Provide the (x, y) coordinate of the cell's center where the given text is located.  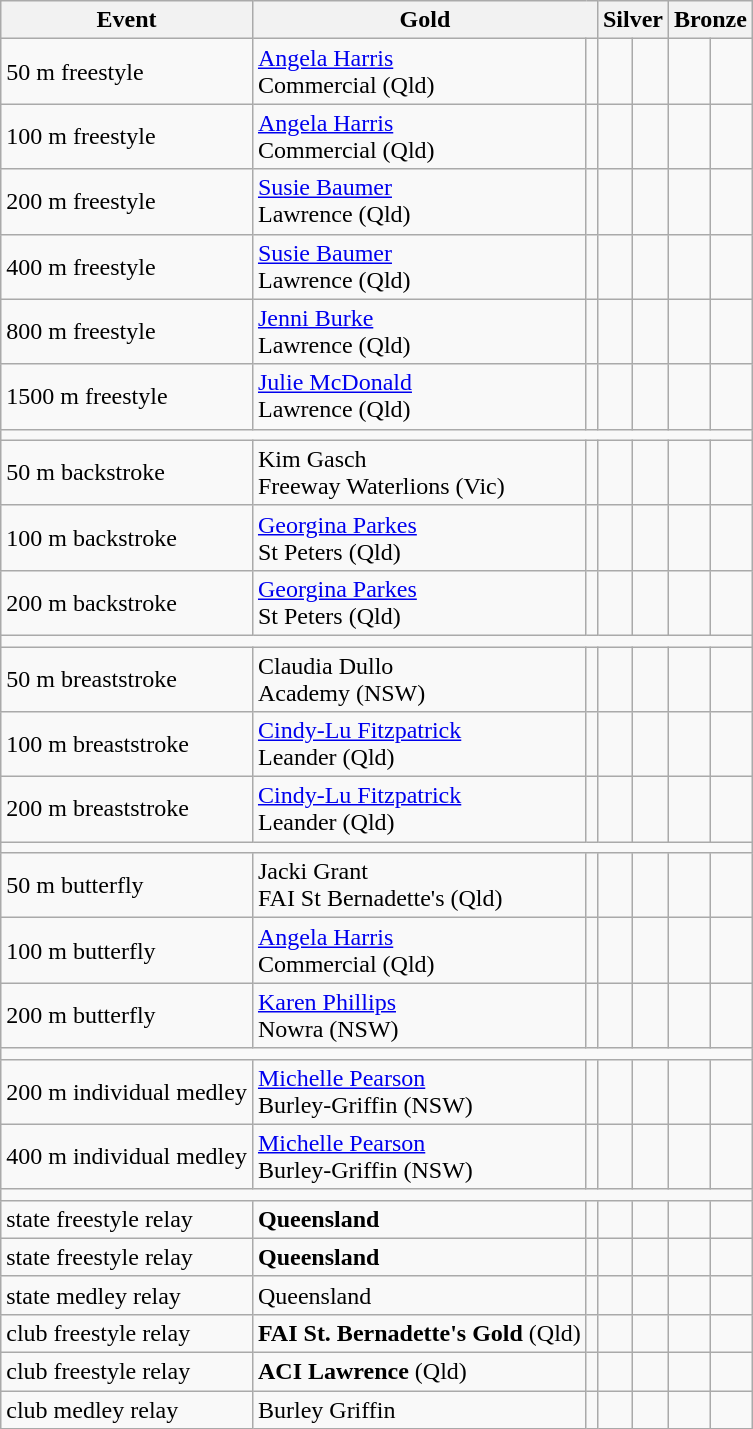
100 m backstroke (127, 538)
50 m freestyle (127, 72)
100 m freestyle (127, 136)
Karen PhillipsNowra (NSW) (419, 1016)
400 m individual medley (127, 1156)
200 m breaststroke (127, 810)
Kim GaschFreeway Waterlions (Vic) (419, 472)
Event (127, 20)
50 m breaststroke (127, 678)
50 m backstroke (127, 472)
1500 m freestyle (127, 396)
Claudia DulloAcademy (NSW) (419, 678)
FAI St. Bernadette's Gold (Qld) (419, 1333)
200 m individual medley (127, 1092)
Bronze (711, 20)
Jenni BurkeLawrence (Qld) (419, 332)
200 m backstroke (127, 602)
100 m breaststroke (127, 744)
800 m freestyle (127, 332)
200 m freestyle (127, 202)
state medley relay (127, 1295)
Burley Griffin (419, 1409)
100 m butterfly (127, 950)
400 m freestyle (127, 266)
50 m butterfly (127, 886)
ACI Lawrence (Qld) (419, 1371)
Julie McDonaldLawrence (Qld) (419, 396)
club medley relay (127, 1409)
200 m butterfly (127, 1016)
Gold (424, 20)
Silver (632, 20)
Jacki GrantFAI St Bernadette's (Qld) (419, 886)
